Find where the given text appears and provide that cell's center as [X, Y] coordinate. 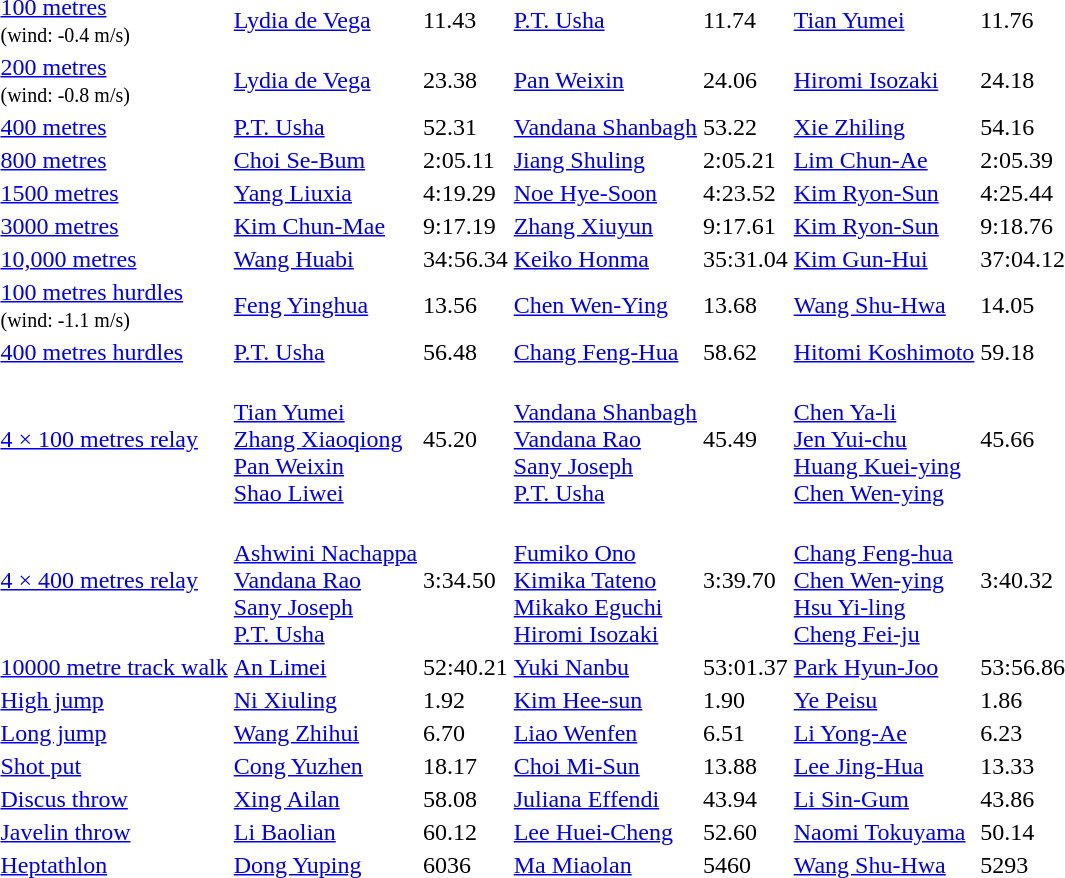
34:56.34 [466, 259]
9:17.61 [745, 226]
Lee Jing-Hua [884, 766]
Chen Wen-Ying [605, 306]
60.12 [466, 832]
58.08 [466, 799]
9:17.19 [466, 226]
2:05.11 [466, 160]
58.62 [745, 352]
Pan Weixin [605, 80]
Yang Liuxia [325, 193]
6.51 [745, 733]
35:31.04 [745, 259]
Xing Ailan [325, 799]
3:39.70 [745, 580]
52.31 [466, 127]
1.90 [745, 700]
Zhang Xiuyun [605, 226]
13.68 [745, 306]
Cong Yuzhen [325, 766]
Wang Shu-Hwa [884, 306]
Noe Hye-Soon [605, 193]
Wang Zhihui [325, 733]
4:23.52 [745, 193]
Chen Ya-liJen Yui-chuHuang Kuei-yingChen Wen-ying [884, 439]
Wang Huabi [325, 259]
18.17 [466, 766]
Liao Wenfen [605, 733]
Ni Xiuling [325, 700]
Vandana ShanbaghVandana RaoSany JosephP.T. Usha [605, 439]
Lydia de Vega [325, 80]
52.60 [745, 832]
2:05.21 [745, 160]
Jiang Shuling [605, 160]
Yuki Nanbu [605, 667]
3:34.50 [466, 580]
Lim Chun-Ae [884, 160]
Feng Yinghua [325, 306]
13.56 [466, 306]
45.20 [466, 439]
Lee Huei-Cheng [605, 832]
An Limei [325, 667]
56.48 [466, 352]
Park Hyun-Joo [884, 667]
1.92 [466, 700]
Li Baolian [325, 832]
Li Sin-Gum [884, 799]
Ashwini NachappaVandana RaoSany JosephP.T. Usha [325, 580]
53.22 [745, 127]
Choi Se-Bum [325, 160]
Li Yong-Ae [884, 733]
6.70 [466, 733]
52:40.21 [466, 667]
Choi Mi-Sun [605, 766]
Juliana Effendi [605, 799]
Vandana Shanbagh [605, 127]
Naomi Tokuyama [884, 832]
45.49 [745, 439]
24.06 [745, 80]
Hiromi Isozaki [884, 80]
Kim Gun-Hui [884, 259]
Keiko Honma [605, 259]
Hitomi Koshimoto [884, 352]
43.94 [745, 799]
Ye Peisu [884, 700]
4:19.29 [466, 193]
Kim Chun-Mae [325, 226]
Tian YumeiZhang XiaoqiongPan WeixinShao Liwei [325, 439]
23.38 [466, 80]
13.88 [745, 766]
53:01.37 [745, 667]
Xie Zhiling [884, 127]
Chang Feng-Hua [605, 352]
Fumiko OnoKimika TatenoMikako EguchiHiromi Isozaki [605, 580]
Kim Hee-sun [605, 700]
Chang Feng-huaChen Wen-yingHsu Yi-lingCheng Fei-ju [884, 580]
